Find where the given text appears and provide that cell's center as [X, Y] coordinate. 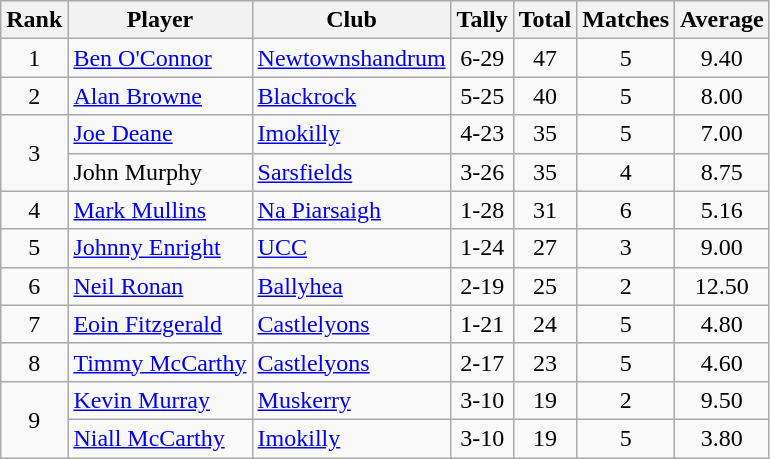
Club [352, 20]
UCC [352, 248]
Neil Ronan [160, 286]
1-24 [482, 248]
47 [545, 58]
8 [34, 362]
Joe Deane [160, 134]
Blackrock [352, 96]
Timmy McCarthy [160, 362]
9 [34, 419]
Mark Mullins [160, 210]
2-19 [482, 286]
Matches [626, 20]
3-26 [482, 172]
8.75 [722, 172]
Muskerry [352, 400]
4.80 [722, 324]
5-25 [482, 96]
27 [545, 248]
Johnny Enright [160, 248]
6-29 [482, 58]
2-17 [482, 362]
31 [545, 210]
Total [545, 20]
Average [722, 20]
25 [545, 286]
7 [34, 324]
Sarsfields [352, 172]
John Murphy [160, 172]
3.80 [722, 438]
5.16 [722, 210]
1 [34, 58]
40 [545, 96]
1-28 [482, 210]
9.00 [722, 248]
Ben O'Connor [160, 58]
24 [545, 324]
4-23 [482, 134]
12.50 [722, 286]
Eoin Fitzgerald [160, 324]
23 [545, 362]
Alan Browne [160, 96]
Newtownshandrum [352, 58]
7.00 [722, 134]
Player [160, 20]
8.00 [722, 96]
Niall McCarthy [160, 438]
9.50 [722, 400]
1-21 [482, 324]
Na Piarsaigh [352, 210]
Kevin Murray [160, 400]
Tally [482, 20]
9.40 [722, 58]
4.60 [722, 362]
Rank [34, 20]
Ballyhea [352, 286]
